From the cell containing the given text, extract its center point as (x, y) coordinate. 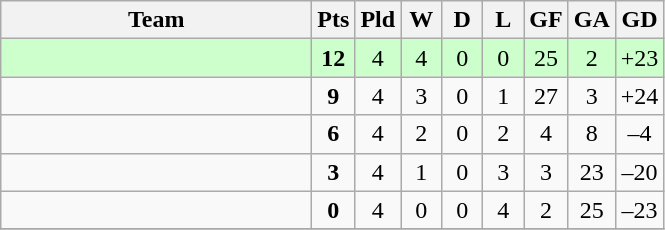
9 (334, 96)
Pts (334, 20)
Team (156, 20)
GA (592, 20)
W (422, 20)
6 (334, 134)
L (504, 20)
+24 (640, 96)
–23 (640, 210)
+23 (640, 58)
Pld (378, 20)
12 (334, 58)
GD (640, 20)
D (462, 20)
GF (546, 20)
27 (546, 96)
–20 (640, 172)
8 (592, 134)
23 (592, 172)
–4 (640, 134)
